Identify which cell holds the provided text, then report its (X, Y) central coordinate. 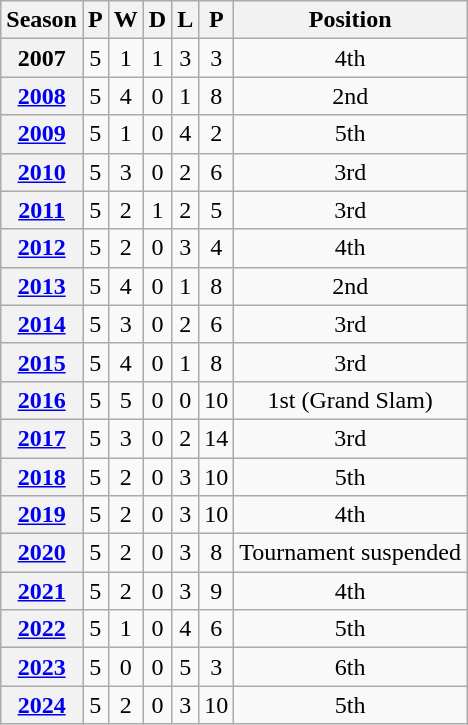
2015 (42, 362)
2017 (42, 438)
W (126, 20)
6th (350, 667)
2016 (42, 400)
2014 (42, 324)
2018 (42, 477)
9 (216, 591)
Position (350, 20)
2022 (42, 629)
1st (Grand Slam) (350, 400)
2024 (42, 705)
14 (216, 438)
2009 (42, 134)
2011 (42, 210)
2020 (42, 553)
2013 (42, 286)
2008 (42, 96)
Tournament suspended (350, 553)
2021 (42, 591)
2019 (42, 515)
2023 (42, 667)
2012 (42, 248)
2010 (42, 172)
D (157, 20)
L (186, 20)
2007 (42, 58)
Season (42, 20)
